Extract the (X, Y) coordinate from the center of the cell holding the provided text.  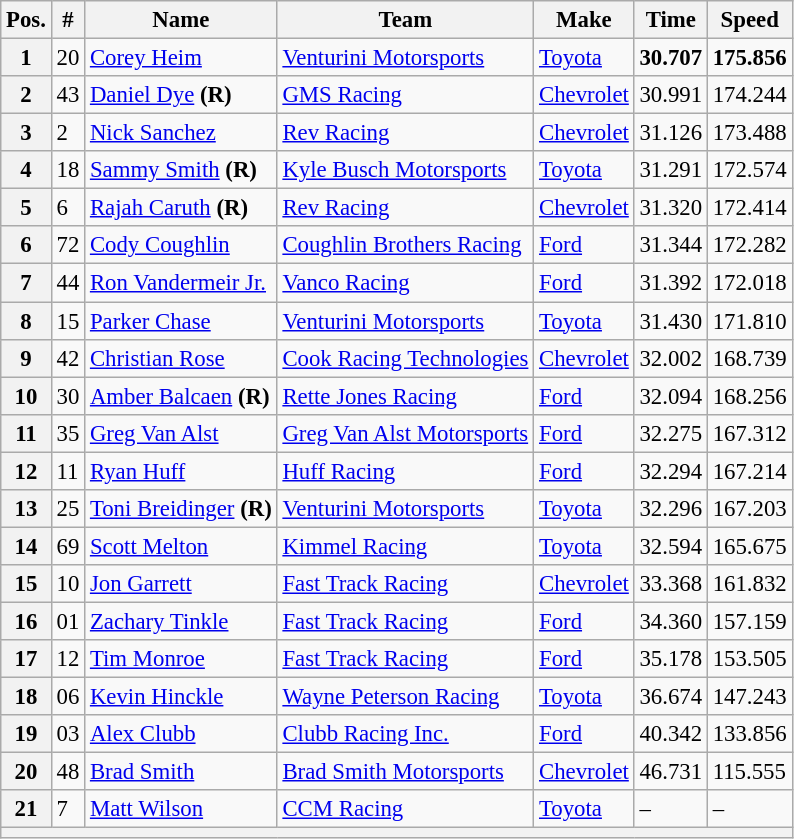
172.574 (750, 170)
3 (26, 133)
46.731 (670, 772)
Clubb Racing Inc. (406, 734)
13 (26, 509)
167.214 (750, 471)
42 (68, 358)
161.832 (750, 584)
Amber Balcaen (R) (181, 396)
32.294 (670, 471)
Nick Sanchez (181, 133)
36.674 (670, 697)
33.368 (670, 584)
Jon Garrett (181, 584)
Parker Chase (181, 321)
Kyle Busch Motorsports (406, 170)
Name (181, 20)
Kimmel Racing (406, 546)
31.392 (670, 283)
34.360 (670, 621)
GMS Racing (406, 95)
153.505 (750, 659)
168.256 (750, 396)
32.296 (670, 509)
Zachary Tinkle (181, 621)
03 (68, 734)
Coughlin Brothers Racing (406, 245)
31.344 (670, 245)
32.594 (670, 546)
72 (68, 245)
69 (68, 546)
Christian Rose (181, 358)
Speed (750, 20)
Rette Jones Racing (406, 396)
# (68, 20)
Tim Monroe (181, 659)
157.159 (750, 621)
133.856 (750, 734)
Corey Heim (181, 58)
35 (68, 433)
Cook Racing Technologies (406, 358)
Make (584, 20)
171.810 (750, 321)
Ryan Huff (181, 471)
16 (26, 621)
8 (26, 321)
Scott Melton (181, 546)
31.430 (670, 321)
30.707 (670, 58)
06 (68, 697)
Toni Breidinger (R) (181, 509)
Rajah Caruth (R) (181, 208)
165.675 (750, 546)
172.414 (750, 208)
19 (26, 734)
Matt Wilson (181, 809)
172.018 (750, 283)
40.342 (670, 734)
14 (26, 546)
32.275 (670, 433)
Brad Smith (181, 772)
147.243 (750, 697)
30.991 (670, 95)
Greg Van Alst (181, 433)
168.739 (750, 358)
Brad Smith Motorsports (406, 772)
167.203 (750, 509)
Kevin Hinckle (181, 697)
167.312 (750, 433)
31.126 (670, 133)
4 (26, 170)
Daniel Dye (R) (181, 95)
Vanco Racing (406, 283)
CCM Racing (406, 809)
Time (670, 20)
43 (68, 95)
Alex Clubb (181, 734)
175.856 (750, 58)
35.178 (670, 659)
25 (68, 509)
1 (26, 58)
01 (68, 621)
Wayne Peterson Racing (406, 697)
115.555 (750, 772)
31.291 (670, 170)
32.094 (670, 396)
31.320 (670, 208)
173.488 (750, 133)
Team (406, 20)
5 (26, 208)
48 (68, 772)
Pos. (26, 20)
9 (26, 358)
17 (26, 659)
Huff Racing (406, 471)
Greg Van Alst Motorsports (406, 433)
Sammy Smith (R) (181, 170)
44 (68, 283)
32.002 (670, 358)
172.282 (750, 245)
Ron Vandermeir Jr. (181, 283)
174.244 (750, 95)
30 (68, 396)
Cody Coughlin (181, 245)
21 (26, 809)
